Capture the cell that displays the provided text and extract its [x, y] central coordinate. 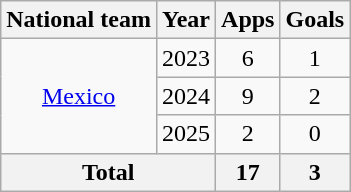
9 [248, 96]
Total [108, 172]
6 [248, 58]
17 [248, 172]
2024 [186, 96]
Goals [315, 20]
Mexico [79, 96]
3 [315, 172]
1 [315, 58]
0 [315, 134]
2025 [186, 134]
National team [79, 20]
Apps [248, 20]
Year [186, 20]
2023 [186, 58]
